Search for the cell housing the specified text and yield its [x, y] center coordinate. 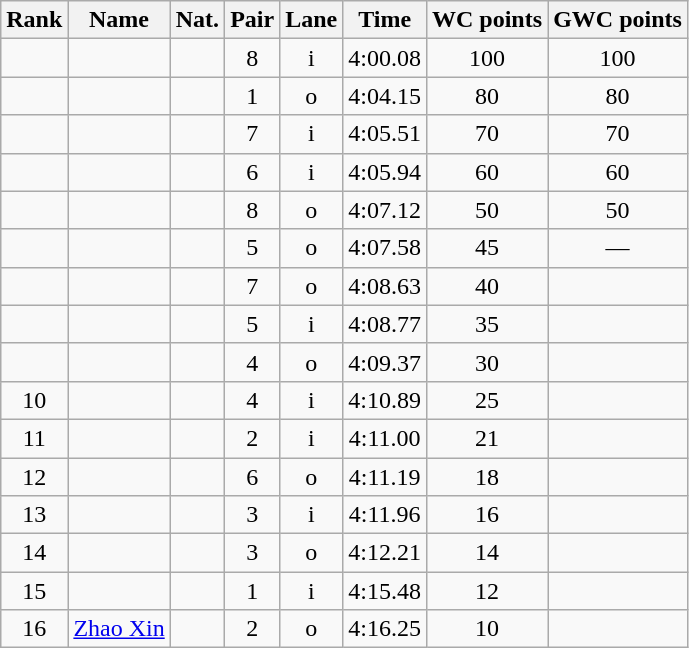
4:05.94 [385, 172]
30 [486, 362]
11 [34, 438]
4:07.12 [385, 210]
Pair [252, 20]
40 [486, 286]
GWC points [618, 20]
4:10.89 [385, 400]
4:11.19 [385, 477]
4:04.15 [385, 96]
Zhao Xin [119, 629]
4:12.21 [385, 553]
Name [119, 20]
4:08.63 [385, 286]
4:11.00 [385, 438]
15 [34, 591]
— [618, 248]
35 [486, 324]
18 [486, 477]
WC points [486, 20]
4:08.77 [385, 324]
4:05.51 [385, 134]
4:09.37 [385, 362]
4:07.58 [385, 248]
Rank [34, 20]
4:00.08 [385, 58]
Time [385, 20]
Lane [312, 20]
13 [34, 515]
4:15.48 [385, 591]
Nat. [197, 20]
45 [486, 248]
4:11.96 [385, 515]
21 [486, 438]
4:16.25 [385, 629]
25 [486, 400]
